Scan for the cell matching the given text and deliver its [X, Y] coordinate at center. 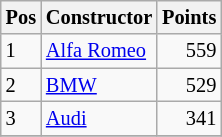
2 [21, 85]
1 [21, 51]
Pos [21, 17]
341 [189, 118]
559 [189, 51]
BMW [99, 85]
Audi [99, 118]
Points [189, 17]
529 [189, 85]
3 [21, 118]
Alfa Romeo [99, 51]
Constructor [99, 17]
